Determine the [X, Y] coordinate at the center of the cell enclosing the given text.  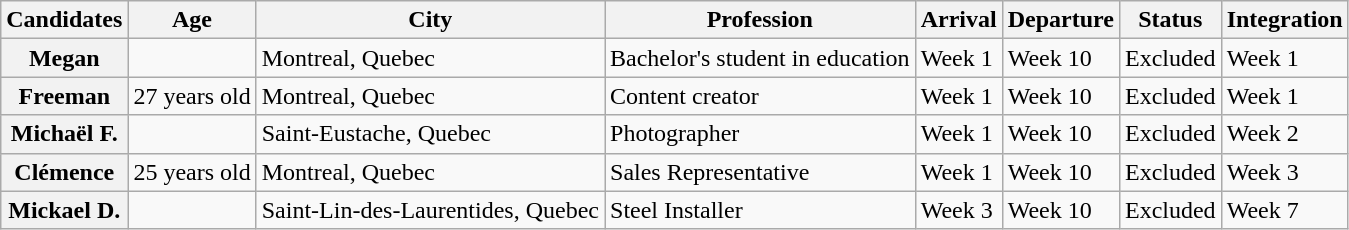
Michaël F. [64, 134]
Steel Installer [760, 210]
Status [1170, 20]
25 years old [192, 172]
Arrival [958, 20]
Age [192, 20]
Week 7 [1284, 210]
Candidates [64, 20]
Bachelor's student in education [760, 58]
Integration [1284, 20]
Freeman [64, 96]
Photographer [760, 134]
Week 2 [1284, 134]
27 years old [192, 96]
Clémence [64, 172]
Saint-Lin-des-Laurentides, Quebec [430, 210]
Saint-Eustache, Quebec [430, 134]
Megan [64, 58]
City [430, 20]
Departure [1060, 20]
Mickael D. [64, 210]
Profession [760, 20]
Content creator [760, 96]
Sales Representative [760, 172]
